Identify which cell holds the provided text, then report its (x, y) central coordinate. 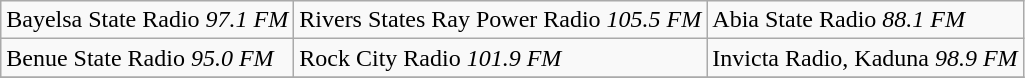
Rivers States Ray Power Radio 105.5 FM (500, 20)
Invicta Radio, Kaduna 98.9 FM (865, 58)
Rock City Radio 101.9 FM (500, 58)
Benue State Radio 95.0 FM (148, 58)
Abia State Radio 88.1 FM (865, 20)
Bayelsa State Radio 97.1 FM (148, 20)
